Pinpoint the cell where the given text exists, returning its (X, Y) midpoint coordinate. 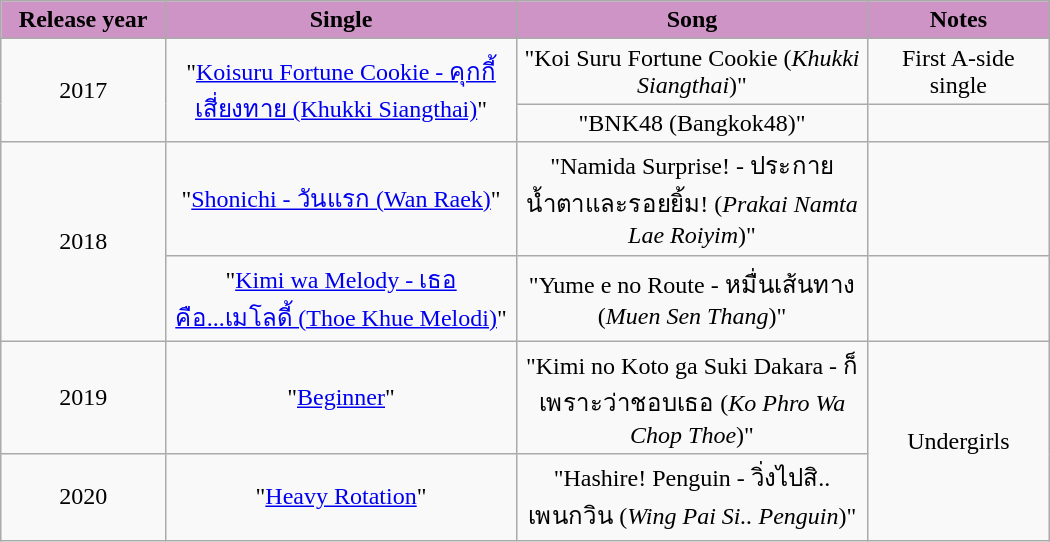
"Shonichi - วันแรก (Wan Raek)" (342, 198)
First A-side single (958, 72)
"Koi Suru Fortune Cookie (Khukki Siangthai)" (692, 72)
2017 (84, 90)
2020 (84, 497)
"Heavy Rotation" (342, 497)
Notes (958, 20)
"BNK48 (Bangkok48)" (692, 123)
"Namida Surprise! - ประกายน้ำตาและรอยยิ้ม! (Prakai Namta Lae Roiyim)" (692, 198)
2019 (84, 398)
"Kimi wa Melody - เธอคือ...เมโลดี้ (Thoe Khue Melodi)" (342, 298)
"Kimi no Koto ga Suki Dakara - ก็เพราะว่าชอบเธอ (Ko Phro Wa Chop Thoe)" (692, 398)
Release year (84, 20)
2018 (84, 242)
"Hashire! Penguin - วิ่งไปสิ.. เพนกวิน (Wing Pai Si.. Penguin)" (692, 497)
"Koisuru Fortune Cookie - คุกกี้เสี่ยงทาย (Khukki Siangthai)" (342, 90)
Single (342, 20)
"Beginner" (342, 398)
Undergirls (958, 440)
Song (692, 20)
"Yume e no Route - หมื่นเส้นทาง (Muen Sen Thang)" (692, 298)
